Locate the cell with the specified text and output its (x, y) center coordinate. 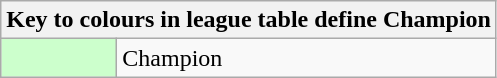
Key to colours in league table define Champion (249, 20)
Champion (307, 58)
